For the text-containing cell, return its midpoint in [x, y] coordinate format. 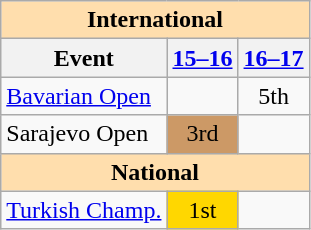
International [155, 20]
16–17 [274, 58]
Event [84, 58]
3rd [202, 134]
Sarajevo Open [84, 134]
Turkish Champ. [84, 210]
National [155, 172]
Bavarian Open [84, 96]
5th [274, 96]
1st [202, 210]
15–16 [202, 58]
